Output the [X, Y] coordinate of the center of the cell containing the given text.  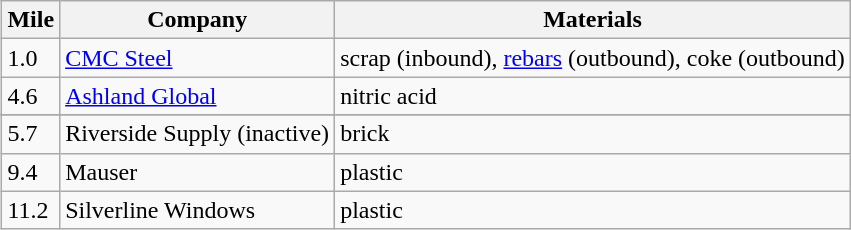
Riverside Supply (inactive) [198, 134]
9.4 [31, 172]
5.7 [31, 134]
Materials [593, 20]
nitric acid [593, 96]
Company [198, 20]
CMC Steel [198, 58]
1.0 [31, 58]
scrap (inbound), rebars (outbound), coke (outbound) [593, 58]
Ashland Global [198, 96]
11.2 [31, 210]
Mile [31, 20]
Mauser [198, 172]
4.6 [31, 96]
Silverline Windows [198, 210]
brick [593, 134]
